Pinpoint the cell where the given text exists, returning its (X, Y) midpoint coordinate. 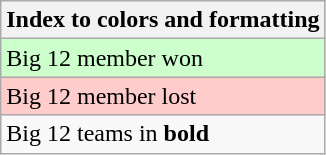
Big 12 teams in bold (163, 134)
Big 12 member won (163, 58)
Index to colors and formatting (163, 20)
Big 12 member lost (163, 96)
